Provide the (X, Y) coordinate of the cell's center where the given text is located.  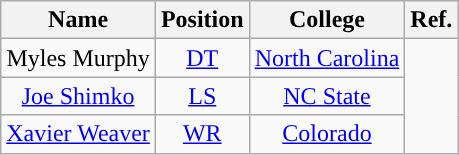
Joe Shimko (78, 96)
DT (202, 58)
Name (78, 20)
Position (202, 20)
Ref. (432, 20)
LS (202, 96)
Myles Murphy (78, 58)
WR (202, 134)
North Carolina (327, 58)
Colorado (327, 134)
College (327, 20)
Xavier Weaver (78, 134)
NC State (327, 96)
